Find where the given text appears and provide that cell's center as [x, y] coordinate. 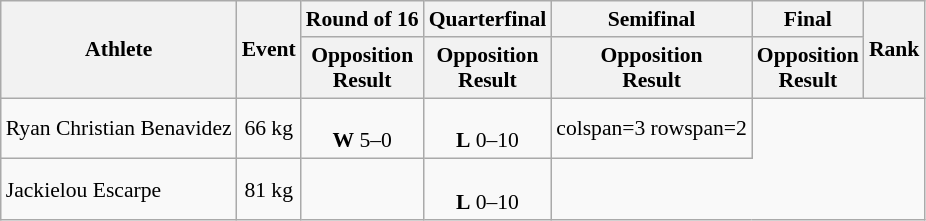
Event [269, 50]
Quarterfinal [488, 19]
Semifinal [652, 19]
W 5–0 [362, 128]
Athlete [119, 50]
Jackielou Escarpe [119, 190]
66 kg [269, 128]
Rank [894, 50]
colspan=3 rowspan=2 [652, 128]
Ryan Christian Benavidez [119, 128]
Final [808, 19]
Round of 16 [362, 19]
81 kg [269, 190]
